Return the (X, Y) coordinate for the center point of the cell that contains the specified text.  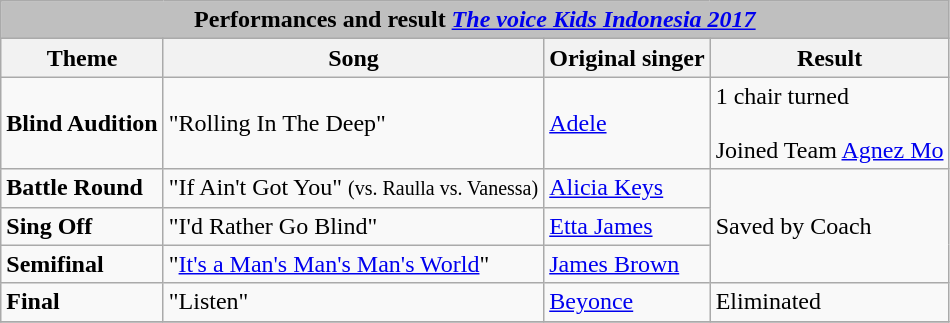
Eliminated (830, 302)
Song (353, 58)
Theme (82, 58)
Semifinal (82, 264)
Sing Off (82, 226)
James Brown (627, 264)
Performances and result The voice Kids Indonesia 2017 (475, 20)
Battle Round (82, 188)
Alicia Keys (627, 188)
"If Ain't Got You" (vs. Raulla vs. Vanessa) (353, 188)
Adele (627, 123)
Final (82, 302)
Blind Audition (82, 123)
Result (830, 58)
Saved by Coach (830, 226)
"Listen" (353, 302)
Etta James (627, 226)
"I'd Rather Go Blind" (353, 226)
"It's a Man's Man's Man's World" (353, 264)
Original singer (627, 58)
1 chair turnedJoined Team Agnez Mo (830, 123)
Beyonce (627, 302)
"Rolling In The Deep" (353, 123)
